Find where the given text appears and provide that cell's center as (x, y) coordinate. 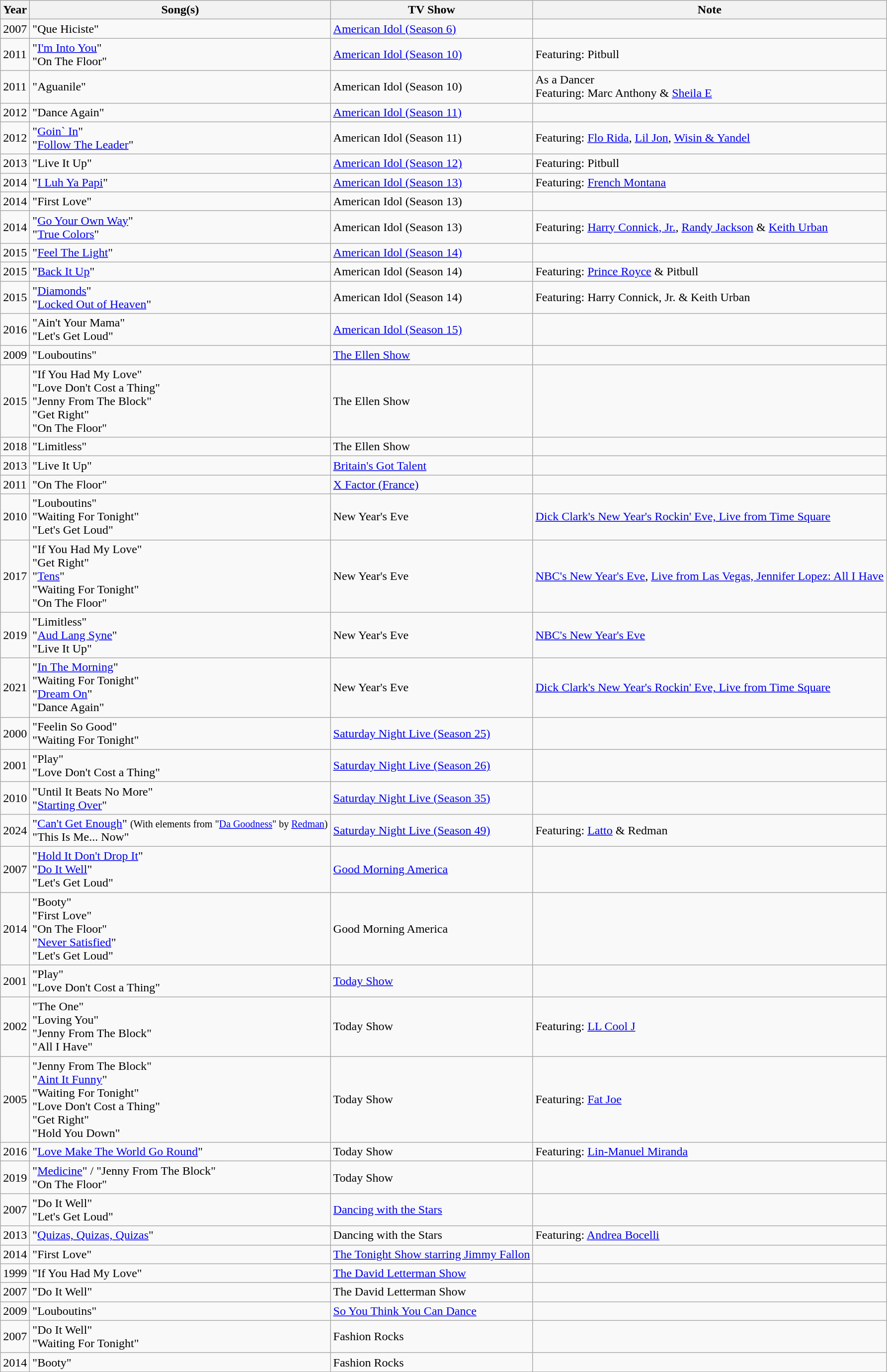
Saturday Night Live (Season 35) (431, 798)
"If You Had My Love" (180, 1273)
"Do It Well""Waiting For Tonight" (180, 1337)
American Idol (Season 12) (431, 163)
"Feel The Light" (180, 252)
"Medicine" / "Jenny From The Block""On The Floor" (180, 1178)
Featuring: Fat Joe (710, 1099)
Britain's Got Talent (431, 466)
"Limitless" (180, 447)
NBC's New Year's Eve (710, 635)
2002 (15, 1027)
"Louboutins""Waiting For Tonight""Let's Get Loud" (180, 517)
Featuring: French Montana (710, 182)
"Goin` In""Follow The Leader" (180, 138)
Featuring: Harry Connick, Jr., Randy Jackson & Keith Urban (710, 227)
Saturday Night Live (Season 49) (431, 830)
"Ain't Your Mama""Let's Get Loud" (180, 330)
Year (15, 10)
2021 (15, 688)
"Booty""First Love""On The Floor""Never Satisfied""Let's Get Loud" (180, 929)
2024 (15, 830)
Note (710, 10)
Featuring: LL Cool J (710, 1027)
Saturday Night Live (Season 26) (431, 765)
"Go Your Own Way""True Colors" (180, 227)
Featuring: Prince Royce & Pitbull (710, 271)
"Quizas, Quizas, Quizas" (180, 1235)
"If You Had My Love""Get Right""Tens""Waiting For Tonight""On The Floor" (180, 576)
Featuring: Harry Connick, Jr. & Keith Urban (710, 297)
2005 (15, 1099)
NBC's New Year's Eve, Live from Las Vegas, Jennifer Lopez: All I Have (710, 576)
"On The Floor" (180, 484)
American Idol (Season 15) (431, 330)
"Can't Get Enough" (With elements from "Da Goodness" by Redman)"This Is Me... Now" (180, 830)
"Feelin So Good""Waiting For Tonight" (180, 733)
"In The Morning""Waiting For Tonight""Dream On""Dance Again" (180, 688)
2018 (15, 447)
"Que Hiciste" (180, 29)
The Tonight Show starring Jimmy Fallon (431, 1254)
"Do It Well""Let's Get Loud" (180, 1210)
2000 (15, 733)
2017 (15, 576)
"Love Make The World Go Round" (180, 1152)
"Back It Up" (180, 271)
1999 (15, 1273)
"Dance Again" (180, 112)
Featuring: Latto & Redman (710, 830)
As a DancerFeaturing: Marc Anthony & Sheila E (710, 86)
"I Luh Ya Papi" (180, 182)
"The One""Loving You""Jenny From The Block""All I Have" (180, 1027)
"Do It Well" (180, 1292)
X Factor (France) (431, 484)
"Hold It Don't Drop It""Do It Well""Let's Get Loud" (180, 869)
Featuring: Lin-Manuel Miranda (710, 1152)
"Jenny From The Block""Aint It Funny""Waiting For Tonight""Love Don't Cost a Thing""Get Right""Hold You Down" (180, 1099)
Song(s) (180, 10)
"Diamonds""Locked Out of Heaven" (180, 297)
TV Show (431, 10)
Featuring: Flo Rida, Lil Jon, Wisin & Yandel (710, 138)
Saturday Night Live (Season 25) (431, 733)
So You Think You Can Dance (431, 1311)
Featuring: Andrea Bocelli (710, 1235)
"Booty" (180, 1362)
"Limitless""Aud Lang Syne""Live It Up" (180, 635)
"If You Had My Love""Love Don't Cost a Thing""Jenny From The Block""Get Right""On The Floor" (180, 401)
American Idol (Season 6) (431, 29)
"Aguanile" (180, 86)
"Until It Beats No More""Starting Over" (180, 798)
"I'm Into You""On The Floor" (180, 55)
